Detect which cell encompasses the target text, then output its (x, y) center coordinate. 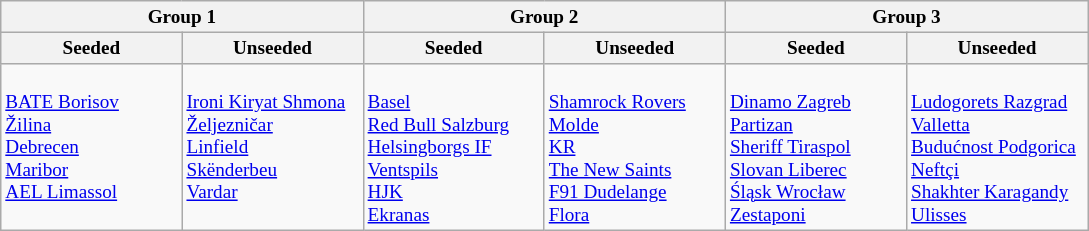
Dinamo Zagreb Partizan Sheriff Tiraspol Slovan Liberec Śląsk Wrocław Zestaponi (816, 148)
Basel Red Bull Salzburg Helsingborgs IF Ventspils HJK Ekranas (454, 148)
Group 1 (182, 17)
BATE Borisov Žilina Debrecen Maribor AEL Limassol (92, 148)
Ludogorets Razgrad Valletta Budućnost Podgorica Neftçi Shakhter Karagandy Ulisses (996, 148)
Shamrock Rovers Molde KR The New Saints F91 Dudelange Flora (634, 148)
Group 2 (544, 17)
Group 3 (906, 17)
Ironi Kiryat Shmona Željezničar Linfield Skënderbeu Vardar (272, 148)
